Identify which cell holds the provided text, then report its (X, Y) central coordinate. 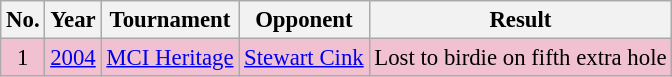
Lost to birdie on fifth extra hole (520, 58)
2004 (73, 58)
MCI Heritage (170, 58)
1 (23, 58)
Year (73, 20)
Result (520, 20)
Stewart Cink (304, 58)
Tournament (170, 20)
Opponent (304, 20)
No. (23, 20)
